For the text-containing cell, return its midpoint in (x, y) coordinate format. 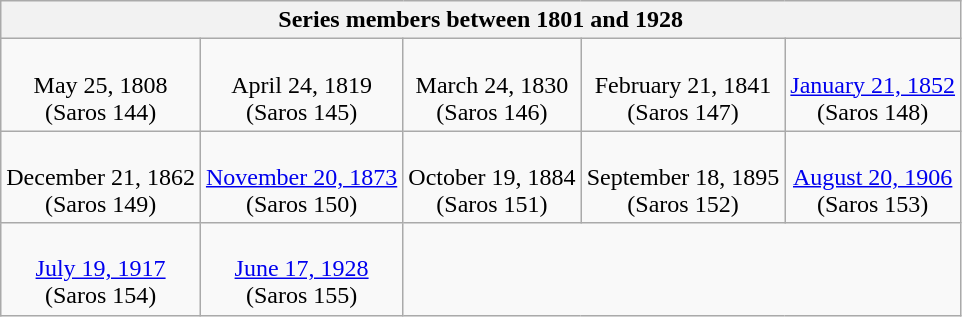
October 19, 1884(Saros 151) (492, 177)
May 25, 1808(Saros 144) (101, 85)
September 18, 1895(Saros 152) (683, 177)
March 24, 1830(Saros 146) (492, 85)
July 19, 1917(Saros 154) (101, 269)
August 20, 1906(Saros 153) (873, 177)
January 21, 1852(Saros 148) (873, 85)
December 21, 1862(Saros 149) (101, 177)
Series members between 1801 and 1928 (481, 20)
June 17, 1928(Saros 155) (301, 269)
November 20, 1873(Saros 150) (301, 177)
February 21, 1841(Saros 147) (683, 85)
April 24, 1819(Saros 145) (301, 85)
